Return the (x, y) coordinate for the center point of the cell that contains the specified text.  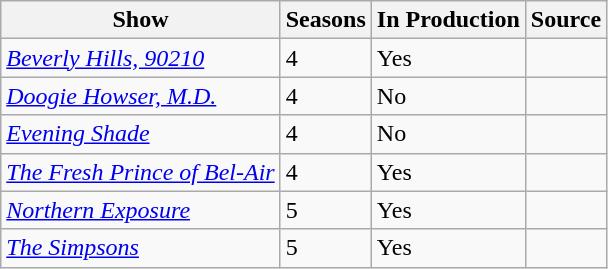
Northern Exposure (140, 210)
The Fresh Prince of Bel-Air (140, 172)
Beverly Hills, 90210 (140, 58)
Doogie Howser, M.D. (140, 96)
Seasons (326, 20)
Evening Shade (140, 134)
In Production (448, 20)
Show (140, 20)
Source (566, 20)
The Simpsons (140, 248)
